Search for the cell housing the specified text and yield its [X, Y] center coordinate. 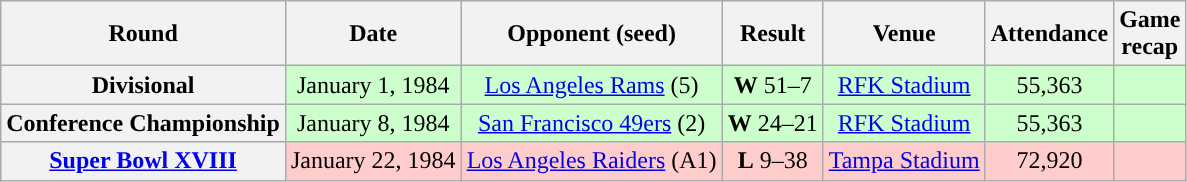
W 51–7 [772, 85]
San Francisco 49ers (2) [592, 123]
Venue [904, 34]
Los Angeles Rams (5) [592, 85]
Los Angeles Raiders (A1) [592, 161]
January 22, 1984 [373, 161]
Gamerecap [1150, 34]
January 8, 1984 [373, 123]
Result [772, 34]
Date [373, 34]
Attendance [1049, 34]
Super Bowl XVIII [144, 161]
Round [144, 34]
January 1, 1984 [373, 85]
Tampa Stadium [904, 161]
Conference Championship [144, 123]
Divisional [144, 85]
72,920 [1049, 161]
W 24–21 [772, 123]
L 9–38 [772, 161]
Opponent (seed) [592, 34]
